Scan for the cell matching the given text and deliver its [x, y] coordinate at center. 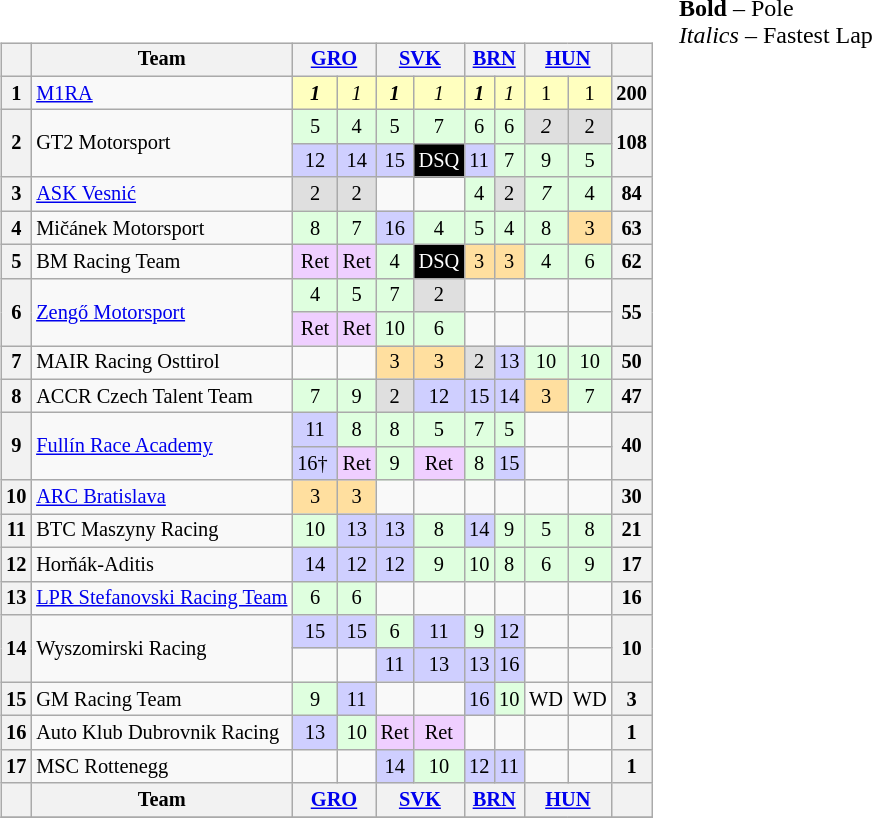
GT2 Motorsport [162, 144]
50 [631, 363]
108 [631, 144]
63 [631, 228]
BM Racing Team [162, 262]
55 [631, 312]
47 [631, 396]
30 [631, 497]
Auto Klub Dubrovnik Racing [162, 733]
Fullín Race Academy [162, 446]
Mičánek Motorsport [162, 228]
MAIR Racing Osttirol [162, 363]
MSC Rottenegg [162, 766]
Zengő Motorsport [162, 312]
200 [631, 93]
Wyszomirski Racing [162, 648]
LPR Stefanovski Racing Team [162, 598]
GM Racing Team [162, 699]
62 [631, 262]
16† [314, 464]
M1RA [162, 93]
40 [631, 446]
Horňák-Aditis [162, 564]
ASK Vesnić [162, 194]
21 [631, 531]
ACCR Czech Talent Team [162, 396]
BTC Maszyny Racing [162, 531]
84 [631, 194]
ARC Bratislava [162, 497]
